Return [x, y] of the center of cell containing provided text 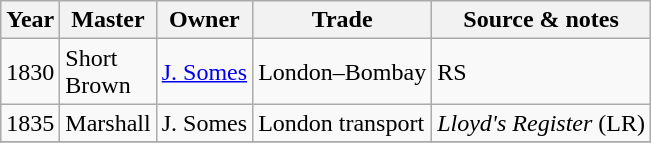
ShortBrown [108, 72]
Marshall [108, 123]
Lloyd's Register (LR) [542, 123]
1835 [30, 123]
Master [108, 20]
London–Bombay [342, 72]
RS [542, 72]
Source & notes [542, 20]
Trade [342, 20]
Owner [204, 20]
London transport [342, 123]
1830 [30, 72]
Year [30, 20]
